Find where the given text appears and provide that cell's center as (x, y) coordinate. 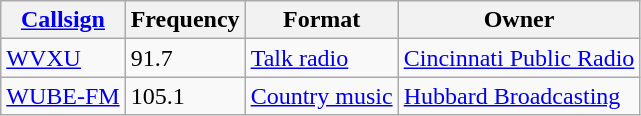
105.1 (185, 96)
Format (322, 20)
Country music (322, 96)
WVXU (63, 58)
Cincinnati Public Radio (519, 58)
Talk radio (322, 58)
Callsign (63, 20)
Hubbard Broadcasting (519, 96)
WUBE-FM (63, 96)
Owner (519, 20)
91.7 (185, 58)
Frequency (185, 20)
